Detect which cell encompasses the target text, then output its (X, Y) center coordinate. 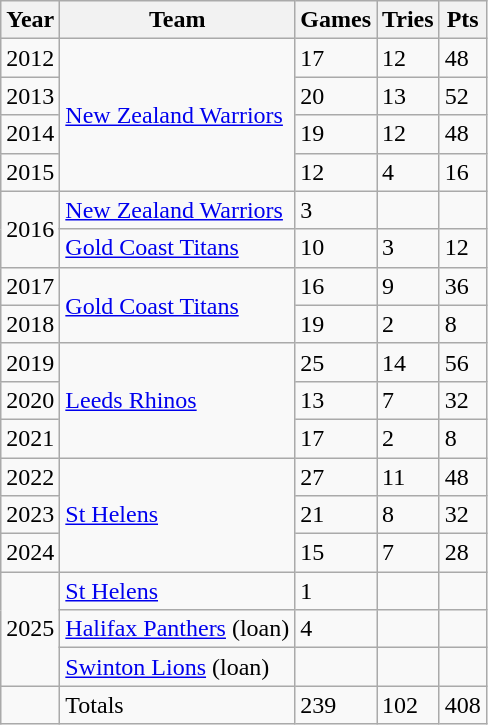
2013 (30, 96)
2023 (30, 515)
Halifax Panthers (loan) (178, 629)
Leeds Rhinos (178, 400)
2024 (30, 553)
2025 (30, 629)
102 (408, 705)
15 (336, 553)
25 (336, 362)
11 (408, 477)
9 (408, 286)
27 (336, 477)
14 (408, 362)
Swinton Lions (loan) (178, 667)
Pts (462, 20)
36 (462, 286)
239 (336, 705)
2020 (30, 400)
1 (336, 591)
28 (462, 553)
56 (462, 362)
2021 (30, 438)
2018 (30, 324)
52 (462, 96)
Totals (178, 705)
Team (178, 20)
Year (30, 20)
21 (336, 515)
2015 (30, 172)
2016 (30, 229)
2014 (30, 134)
20 (336, 96)
2012 (30, 58)
10 (336, 248)
2017 (30, 286)
408 (462, 705)
Games (336, 20)
2022 (30, 477)
2019 (30, 362)
Tries (408, 20)
